Identify which cell holds the provided text, then report its (X, Y) central coordinate. 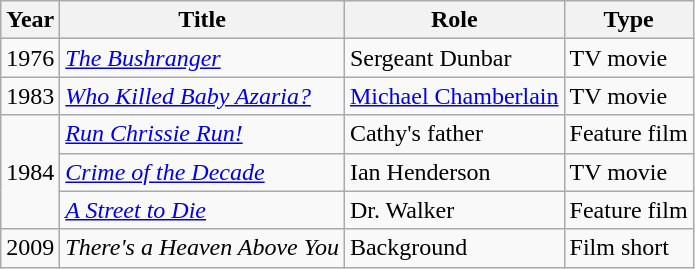
Crime of the Decade (202, 172)
Dr. Walker (454, 210)
2009 (30, 248)
Title (202, 20)
1976 (30, 58)
Background (454, 248)
Film short (628, 248)
There's a Heaven Above You (202, 248)
Role (454, 20)
Type (628, 20)
Sergeant Dunbar (454, 58)
Who Killed Baby Azaria? (202, 96)
The Bushranger (202, 58)
Ian Henderson (454, 172)
Cathy's father (454, 134)
1984 (30, 172)
Run Chrissie Run! (202, 134)
1983 (30, 96)
A Street to Die (202, 210)
Year (30, 20)
Michael Chamberlain (454, 96)
